Extract the (x, y) coordinate from the center of the cell holding the provided text.  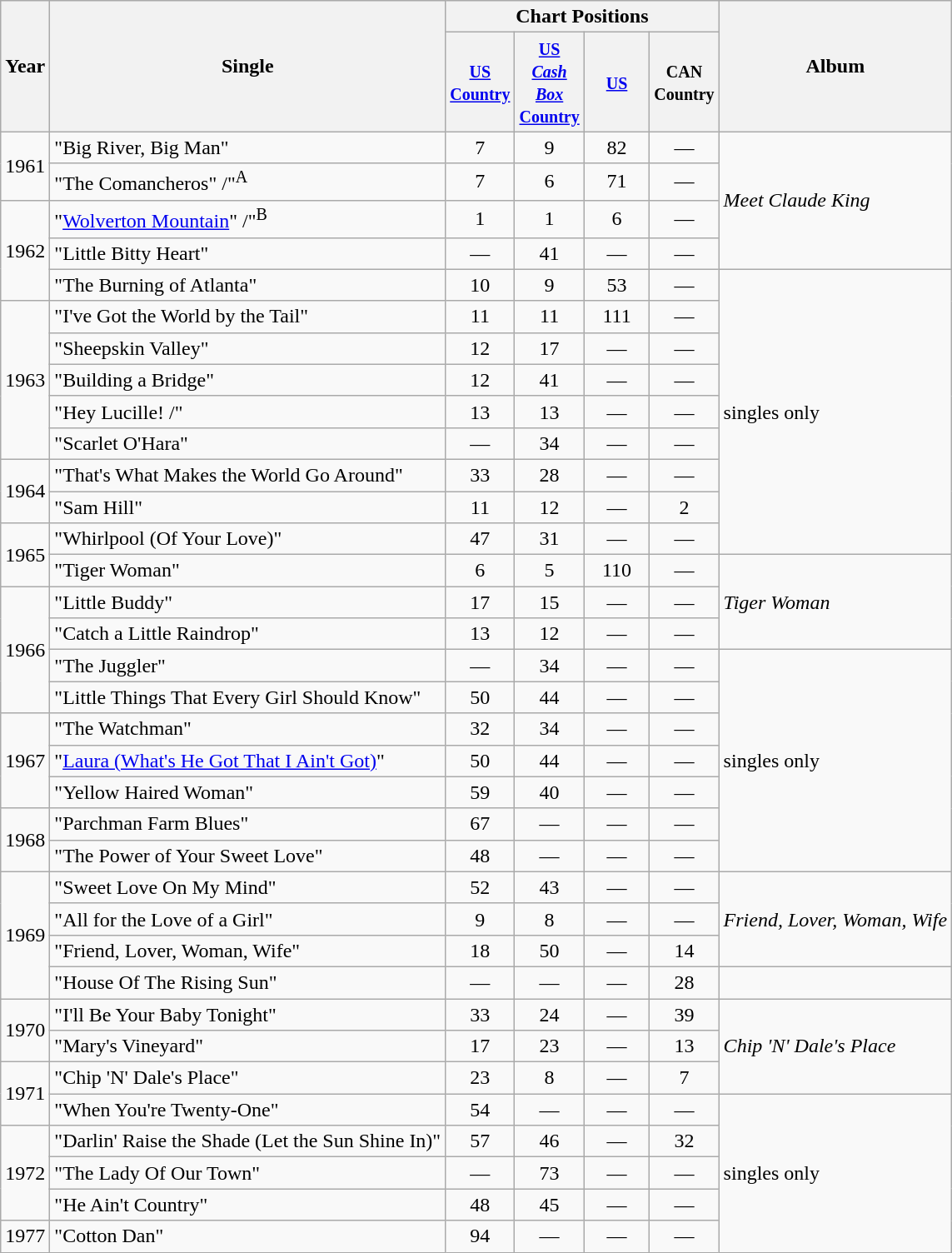
"Cotton Dan" (248, 1236)
"Hey Lucille! /" (248, 412)
54 (480, 1110)
82 (616, 147)
1968 (25, 840)
5 (550, 571)
"Building a Bridge" (248, 380)
"The Watchman" (248, 729)
"Chip 'N' Dale's Place" (248, 1078)
1977 (25, 1236)
"All for the Love of a Girl" (248, 919)
"Little Buddy" (248, 602)
"Wolverton Mountain" /"B (248, 218)
Album (835, 67)
"The Burning of Atlanta" (248, 285)
67 (480, 824)
1965 (25, 555)
31 (550, 539)
"Sam Hill" (248, 507)
"Tiger Woman" (248, 571)
"House Of The Rising Sun" (248, 982)
1972 (25, 1173)
"Whirlpool (Of Your Love)" (248, 539)
"I'll Be Your Baby Tonight" (248, 1015)
"The Juggler" (248, 666)
Single (248, 67)
"Yellow Haired Woman" (248, 792)
CAN Country (685, 82)
"Scarlet O'Hara" (248, 443)
1963 (25, 380)
24 (550, 1015)
"Laura (What's He Got That I Ain't Got)" (248, 761)
Year (25, 67)
"Mary's Vineyard" (248, 1046)
47 (480, 539)
40 (550, 792)
"Friend, Lover, Woman, Wife" (248, 951)
73 (550, 1173)
"Big River, Big Man" (248, 147)
94 (480, 1236)
71 (616, 182)
"Catch a Little Raindrop" (248, 634)
"Sweet Love On My Mind" (248, 887)
46 (550, 1141)
Chart Positions (582, 17)
59 (480, 792)
2 (685, 507)
Friend, Lover, Woman, Wife (835, 919)
Chip 'N' Dale's Place (835, 1046)
"When You're Twenty-One" (248, 1110)
1964 (25, 491)
1962 (25, 250)
1971 (25, 1094)
45 (550, 1205)
52 (480, 887)
111 (616, 317)
43 (550, 887)
"Little Bitty Heart" (248, 253)
"That's What Makes the World Go Around" (248, 475)
US Cash Box Country (550, 82)
"The Lady Of Our Town" (248, 1173)
15 (550, 602)
57 (480, 1141)
1961 (25, 167)
"Little Things That Every Girl Should Know" (248, 697)
1967 (25, 761)
Tiger Woman (835, 602)
14 (685, 951)
"Darlin' Raise the Shade (Let the Sun Shine In)" (248, 1141)
"The Power of Your Sweet Love" (248, 856)
Meet Claude King (835, 200)
"Parchman Farm Blues" (248, 824)
"I've Got the World by the Tail" (248, 317)
110 (616, 571)
1970 (25, 1031)
US Country (480, 82)
"He Ain't Country" (248, 1205)
18 (480, 951)
53 (616, 285)
39 (685, 1015)
"Sheepskin Valley" (248, 348)
1966 (25, 650)
1969 (25, 935)
"The Comancheros" /"A (248, 182)
10 (480, 285)
US (616, 82)
